Return the [X, Y] coordinate for the center point of the cell that contains the specified text.  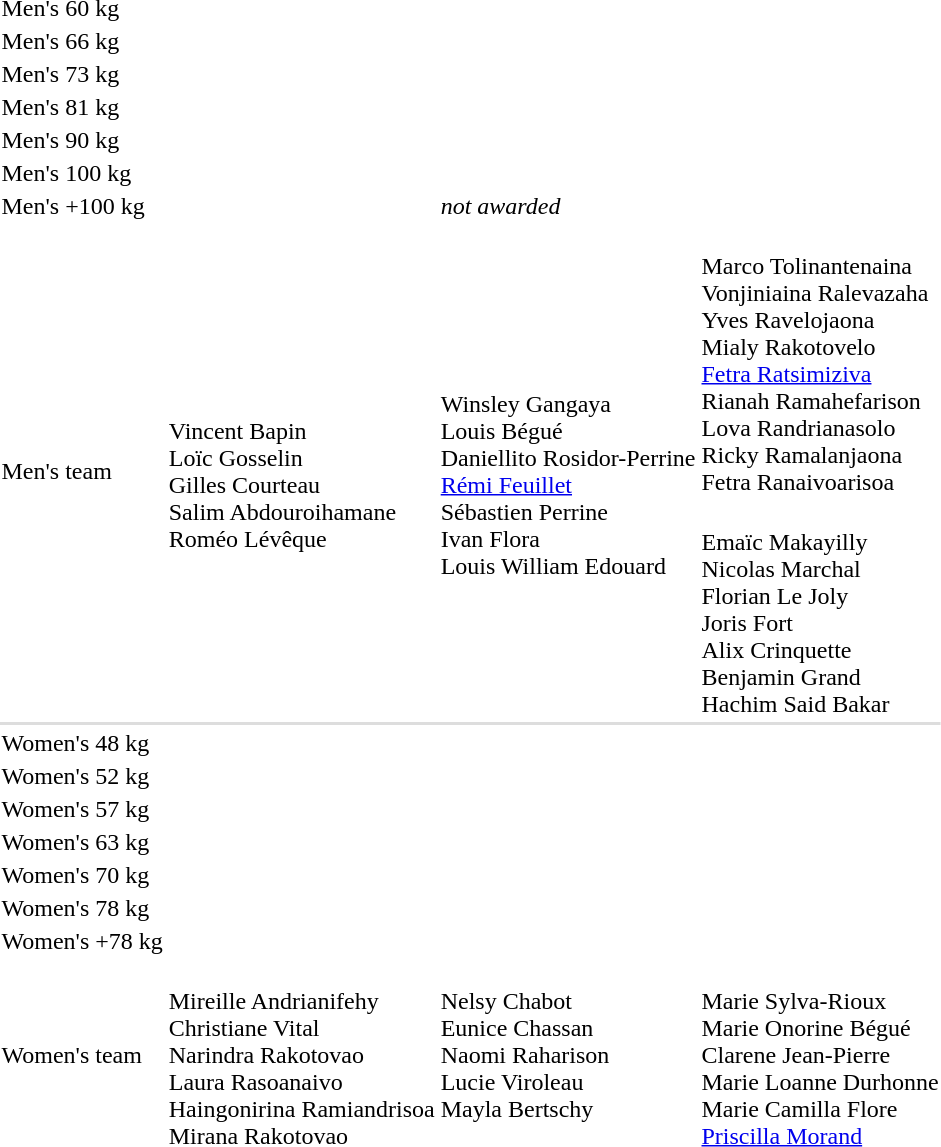
Vincent BapinLoïc GosselinGilles CourteauSalim AbdouroihamaneRoméo Lévêque [302, 472]
Women's 70 kg [82, 875]
Women's 57 kg [82, 809]
Men's 90 kg [82, 140]
Women's 52 kg [82, 776]
Emaïc MakayillyNicolas MarchalFlorian Le JolyJoris FortAlix CrinquetteBenjamin GrandHachim Said Bakar [820, 610]
Women's 63 kg [82, 842]
Men's team [82, 472]
Women's +78 kg [82, 941]
Winsley GangayaLouis BéguéDaniellito Rosidor-PerrineRémi FeuilletSébastien PerrineIvan FloraLouis William Edouard [568, 472]
Men's 100 kg [82, 173]
not awarded [568, 206]
Men's 66 kg [82, 41]
Men's 73 kg [82, 74]
Women's 48 kg [82, 743]
Men's +100 kg [82, 206]
Men's 81 kg [82, 107]
Women's 78 kg [82, 908]
